Identify which cell holds the provided text, then report its (X, Y) central coordinate. 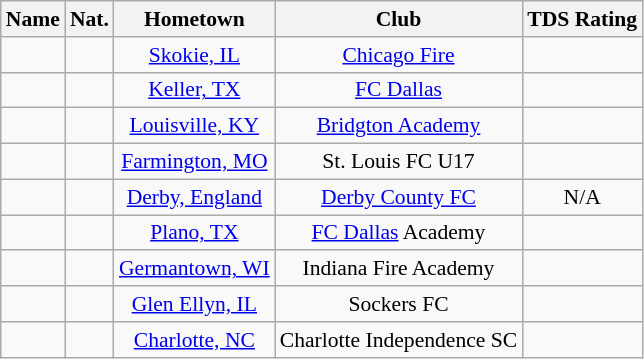
Sockers FC (399, 304)
TDS Rating (582, 19)
FC Dallas (399, 90)
Name (33, 19)
Bridgton Academy (399, 126)
Plano, TX (194, 233)
Keller, TX (194, 90)
FC Dallas Academy (399, 233)
Indiana Fire Academy (399, 269)
N/A (582, 197)
St. Louis FC U17 (399, 162)
Glen Ellyn, IL (194, 304)
Skokie, IL (194, 55)
Derby County FC (399, 197)
Derby, England (194, 197)
Club (399, 19)
Charlotte, NC (194, 340)
Nat. (90, 19)
Chicago Fire (399, 55)
Farmington, MO (194, 162)
Hometown (194, 19)
Louisville, KY (194, 126)
Germantown, WI (194, 269)
Charlotte Independence SC (399, 340)
